Provide the [X, Y] coordinate of the cell's center where the given text is located.  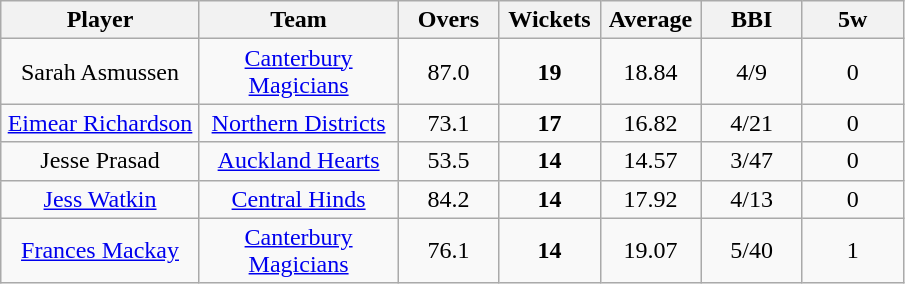
Northern Districts [298, 123]
17.92 [650, 199]
Sarah Asmussen [100, 72]
76.1 [448, 250]
Central Hinds [298, 199]
1 [852, 250]
Auckland Hearts [298, 161]
4/13 [752, 199]
17 [550, 123]
84.2 [448, 199]
BBI [752, 20]
53.5 [448, 161]
19 [550, 72]
19.07 [650, 250]
Eimear Richardson [100, 123]
4/9 [752, 72]
14.57 [650, 161]
Team [298, 20]
5/40 [752, 250]
Average [650, 20]
Wickets [550, 20]
Overs [448, 20]
73.1 [448, 123]
16.82 [650, 123]
Frances Mackay [100, 250]
87.0 [448, 72]
18.84 [650, 72]
Jesse Prasad [100, 161]
Player [100, 20]
4/21 [752, 123]
Jess Watkin [100, 199]
5w [852, 20]
3/47 [752, 161]
